Determine the (X, Y) coordinate at the center of the cell enclosing the given text.  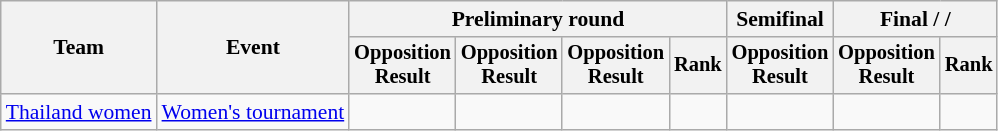
Final / / (915, 19)
Event (254, 48)
Team (79, 48)
Thailand women (79, 112)
Semifinal (780, 19)
Preliminary round (538, 19)
Women's tournament (254, 112)
